Scan for the cell matching the given text and deliver its (x, y) coordinate at center. 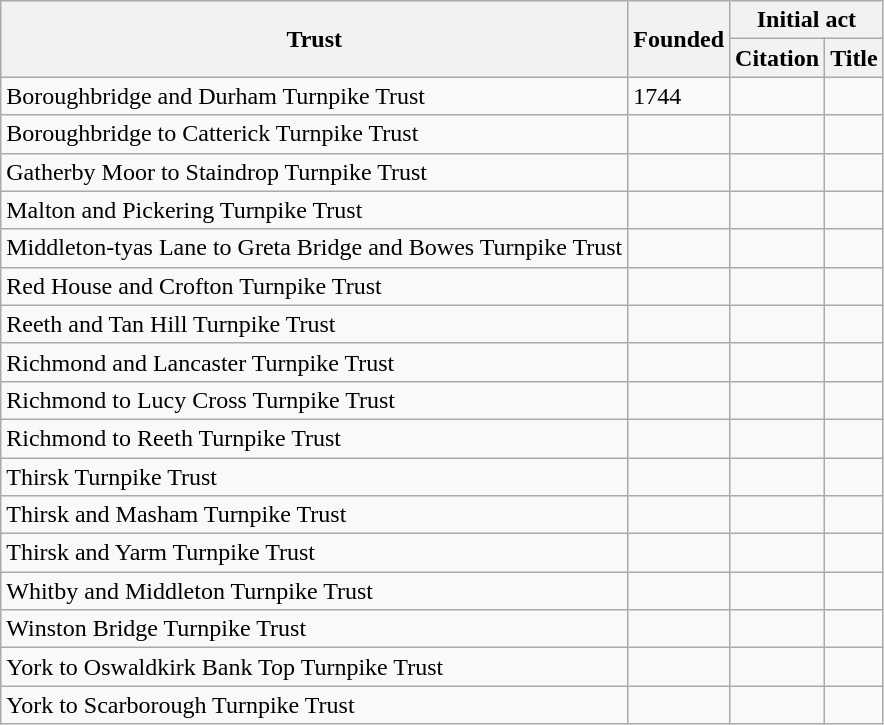
Thirsk and Yarm Turnpike Trust (314, 553)
Richmond to Reeth Turnpike Trust (314, 438)
Boroughbridge to Catterick Turnpike Trust (314, 134)
1744 (679, 96)
Trust (314, 39)
Founded (679, 39)
Gatherby Moor to Staindrop Turnpike Trust (314, 172)
York to Oswaldkirk Bank Top Turnpike Trust (314, 667)
Thirsk and Masham Turnpike Trust (314, 515)
Reeth and Tan Hill Turnpike Trust (314, 324)
Winston Bridge Turnpike Trust (314, 629)
Malton and Pickering Turnpike Trust (314, 210)
Thirsk Turnpike Trust (314, 477)
York to Scarborough Turnpike Trust (314, 705)
Boroughbridge and Durham Turnpike Trust (314, 96)
Richmond to Lucy Cross Turnpike Trust (314, 400)
Whitby and Middleton Turnpike Trust (314, 591)
Initial act (807, 20)
Red House and Crofton Turnpike Trust (314, 286)
Citation (778, 58)
Richmond and Lancaster Turnpike Trust (314, 362)
Title (854, 58)
Middleton-tyas Lane to Greta Bridge and Bowes Turnpike Trust (314, 248)
